Locate the cell with the specified text and output its [X, Y] center coordinate. 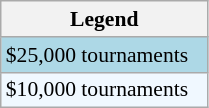
Legend [104, 19]
$25,000 tournaments [104, 55]
$10,000 tournaments [104, 90]
